Extract the (x, y) coordinate from the center of the cell holding the provided text.  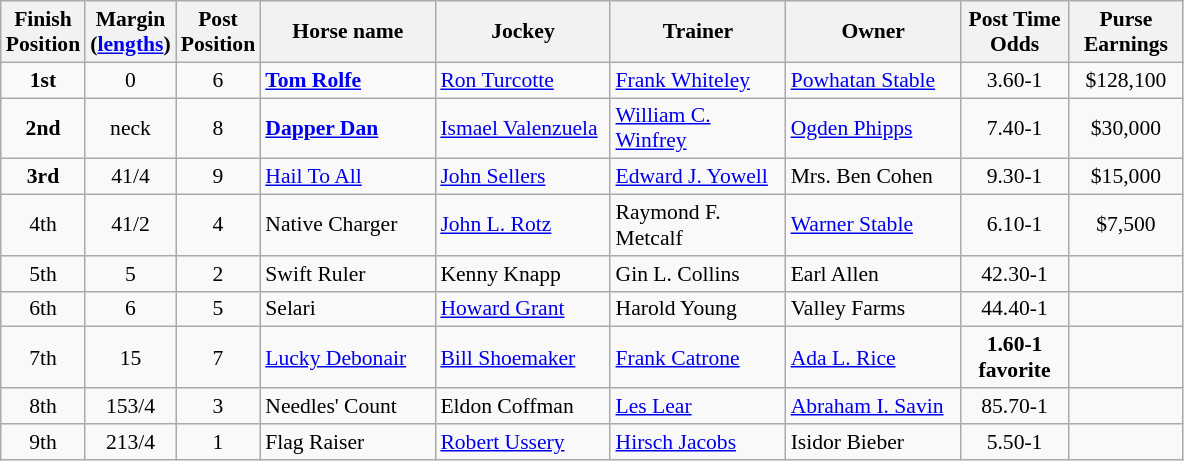
Margin (lengths) (130, 32)
9.30-1 (1015, 177)
5.50-1 (1015, 442)
2 (218, 274)
3rd (43, 177)
Purse Earnings (1126, 32)
neck (130, 128)
5th (43, 274)
Horse name (348, 32)
Frank Catrone (698, 358)
Les Lear (698, 406)
Powhatan Stable (874, 80)
William C. Winfrey (698, 128)
Native Charger (348, 226)
1 (218, 442)
Trainer (698, 32)
Post Time Odds (1015, 32)
$128,100 (1126, 80)
Edward J. Yowell (698, 177)
7.40-1 (1015, 128)
9th (43, 442)
7 (218, 358)
Eldon Coffman (522, 406)
15 (130, 358)
Bill Shoemaker (522, 358)
Swift Ruler (348, 274)
Ogden Phipps (874, 128)
Owner (874, 32)
3 (218, 406)
41/4 (130, 177)
Flag Raiser (348, 442)
8 (218, 128)
Isidor Bieber (874, 442)
John Sellers (522, 177)
9 (218, 177)
41/2 (130, 226)
0 (130, 80)
213/4 (130, 442)
Dapper Dan (348, 128)
42.30-1 (1015, 274)
Post Position (218, 32)
Ismael Valenzuela (522, 128)
Lucky Debonair (348, 358)
153/4 (130, 406)
Hail To All (348, 177)
Raymond F. Metcalf (698, 226)
Gin L. Collins (698, 274)
Harold Young (698, 309)
Mrs. Ben Cohen (874, 177)
85.70-1 (1015, 406)
Howard Grant (522, 309)
Jockey (522, 32)
Kenny Knapp (522, 274)
Ada L. Rice (874, 358)
Hirsch Jacobs (698, 442)
Ron Turcotte (522, 80)
Robert Ussery (522, 442)
4 (218, 226)
Valley Farms (874, 309)
1.60-1 favorite (1015, 358)
$30,000 (1126, 128)
44.40-1 (1015, 309)
$15,000 (1126, 177)
7th (43, 358)
4th (43, 226)
Frank Whiteley (698, 80)
Needles' Count (348, 406)
Finish Position (43, 32)
$7,500 (1126, 226)
6th (43, 309)
Tom Rolfe (348, 80)
Warner Stable (874, 226)
John L. Rotz (522, 226)
1st (43, 80)
Abraham I. Savin (874, 406)
8th (43, 406)
3.60-1 (1015, 80)
Earl Allen (874, 274)
2nd (43, 128)
Selari (348, 309)
6.10-1 (1015, 226)
